Return the (X, Y) coordinate for the center point of the cell that contains the specified text.  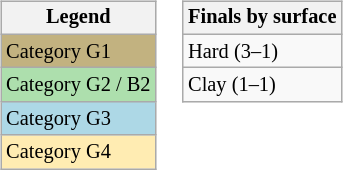
Category G4 (78, 152)
Legend (78, 18)
Category G1 (78, 51)
Hard (3–1) (262, 51)
Category G3 (78, 119)
Finals by surface (262, 18)
Category G2 / B2 (78, 85)
Clay (1–1) (262, 85)
